Provide the [x, y] coordinate of the cell's center where the given text is located.  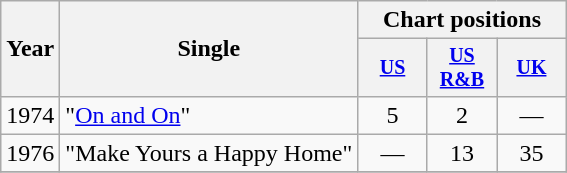
"On and On" [209, 115]
Year [30, 49]
Chart positions [462, 20]
35 [532, 153]
2 [462, 115]
US [392, 68]
5 [392, 115]
USR&B [462, 68]
13 [462, 153]
UK [532, 68]
Single [209, 49]
1974 [30, 115]
1976 [30, 153]
"Make Yours a Happy Home" [209, 153]
